Extract the (x, y) coordinate from the center of the cell holding the provided text.  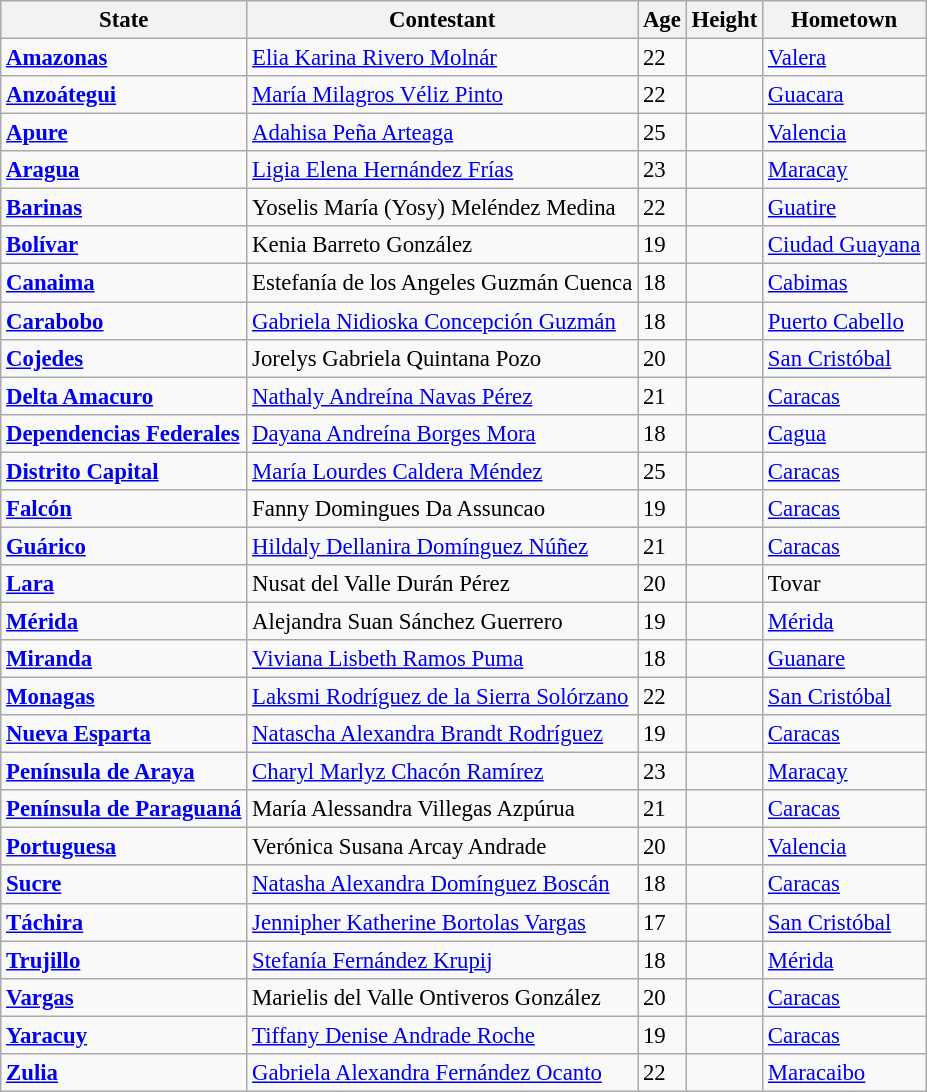
Nusat del Valle Durán Pérez (442, 584)
Gabriela Nidioska Concepción Guzmán (442, 321)
Guárico (124, 546)
Guanare (844, 659)
Táchira (124, 922)
Height (724, 20)
Verónica Susana Arcay Andrade (442, 847)
Tiffany Denise Andrade Roche (442, 1035)
Yoselis María (Yosy) Meléndez Medina (442, 208)
Bolívar (124, 245)
Fanny Domingues Da Assuncao (442, 509)
Apure (124, 133)
Hildaly Dellanira Domínguez Núñez (442, 546)
Ciudad Guayana (844, 245)
Guacara (844, 95)
Adahisa Peña Arteaga (442, 133)
Laksmi Rodríguez de la Sierra Solórzano (442, 697)
Trujillo (124, 960)
Natasha Alexandra Domínguez Boscán (442, 885)
Stefanía Fernández Krupij (442, 960)
Dayana Andreína Borges Mora (442, 433)
Natascha Alexandra Brandt Rodríguez (442, 734)
Falcón (124, 509)
María Milagros Véliz Pinto (442, 95)
Gabriela Alexandra Fernández Ocanto (442, 1073)
Ligia Elena Hernández Frías (442, 170)
Península de Araya (124, 772)
Nueva Esparta (124, 734)
Península de Paraguaná (124, 809)
Aragua (124, 170)
Kenia Barreto González (442, 245)
Hometown (844, 20)
Elia Karina Rivero Molnár (442, 58)
Yaracuy (124, 1035)
Distrito Capital (124, 471)
Jorelys Gabriela Quintana Pozo (442, 358)
Dependencias Federales (124, 433)
Cabimas (844, 283)
Miranda (124, 659)
Guatire (844, 208)
Zulia (124, 1073)
Carabobo (124, 321)
Amazonas (124, 58)
Delta Amacuro (124, 396)
Valera (844, 58)
Cagua (844, 433)
Nathaly Andreína Navas Pérez (442, 396)
Viviana Lisbeth Ramos Puma (442, 659)
Vargas (124, 997)
Estefanía de los Angeles Guzmán Cuenca (442, 283)
Cojedes (124, 358)
Sucre (124, 885)
Maracaibo (844, 1073)
Portuguesa (124, 847)
Puerto Cabello (844, 321)
Barinas (124, 208)
Age (662, 20)
Canaima (124, 283)
17 (662, 922)
María Lourdes Caldera Méndez (442, 471)
Jennipher Katherine Bortolas Vargas (442, 922)
María Alessandra Villegas Azpúrua (442, 809)
Tovar (844, 584)
Monagas (124, 697)
Anzoátegui (124, 95)
State (124, 20)
Marielis del Valle Ontiveros González (442, 997)
Contestant (442, 20)
Charyl Marlyz Chacón Ramírez (442, 772)
Lara (124, 584)
Alejandra Suan Sánchez Guerrero (442, 621)
